Capture the cell that displays the provided text and extract its (X, Y) central coordinate. 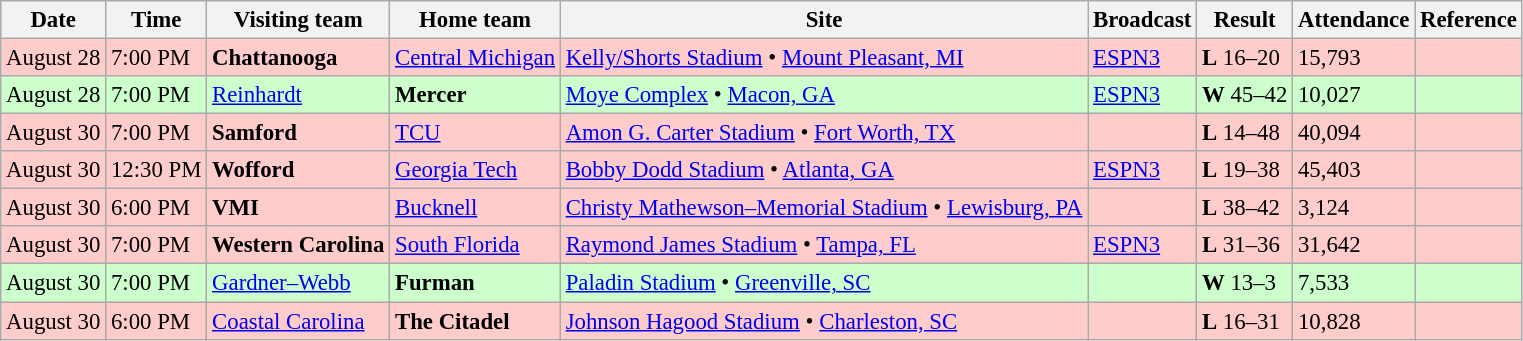
Coastal Carolina (298, 321)
Furman (476, 283)
L 16–20 (1245, 58)
15,793 (1354, 58)
Bobby Dodd Stadium • Atlanta, GA (824, 170)
10,027 (1354, 95)
L 14–48 (1245, 133)
Moye Complex • Macon, GA (824, 95)
12:30 PM (156, 170)
Samford (298, 133)
Reinhardt (298, 95)
Chattanooga (298, 58)
TCU (476, 133)
VMI (298, 208)
Reference (1469, 20)
W 45–42 (1245, 95)
Kelly/Shorts Stadium • Mount Pleasant, MI (824, 58)
Home team (476, 20)
45,403 (1354, 170)
Wofford (298, 170)
South Florida (476, 245)
Result (1245, 20)
Amon G. Carter Stadium • Fort Worth, TX (824, 133)
L 19–38 (1245, 170)
Date (54, 20)
Christy Mathewson–Memorial Stadium • Lewisburg, PA (824, 208)
Mercer (476, 95)
3,124 (1354, 208)
Paladin Stadium • Greenville, SC (824, 283)
Bucknell (476, 208)
Visiting team (298, 20)
31,642 (1354, 245)
W 13–3 (1245, 283)
L 31–36 (1245, 245)
Broadcast (1142, 20)
L 16–31 (1245, 321)
The Citadel (476, 321)
Gardner–Webb (298, 283)
40,094 (1354, 133)
7,533 (1354, 283)
Western Carolina (298, 245)
Attendance (1354, 20)
Time (156, 20)
Site (824, 20)
10,828 (1354, 321)
Raymond James Stadium • Tampa, FL (824, 245)
Johnson Hagood Stadium • Charleston, SC (824, 321)
L 38–42 (1245, 208)
Georgia Tech (476, 170)
Central Michigan (476, 58)
